Extract the [x, y] coordinate from the center of the cell holding the provided text.  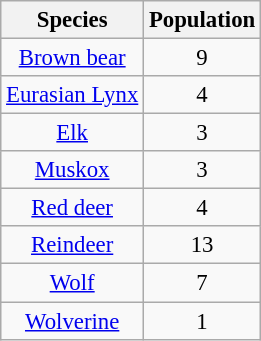
13 [202, 245]
Brown bear [72, 58]
Red deer [72, 208]
Wolf [72, 283]
Reindeer [72, 245]
9 [202, 58]
Muskox [72, 170]
Wolverine [72, 321]
1 [202, 321]
Eurasian Lynx [72, 95]
Population [202, 20]
Elk [72, 133]
7 [202, 283]
Species [72, 20]
